Capture the cell that displays the provided text and extract its (x, y) central coordinate. 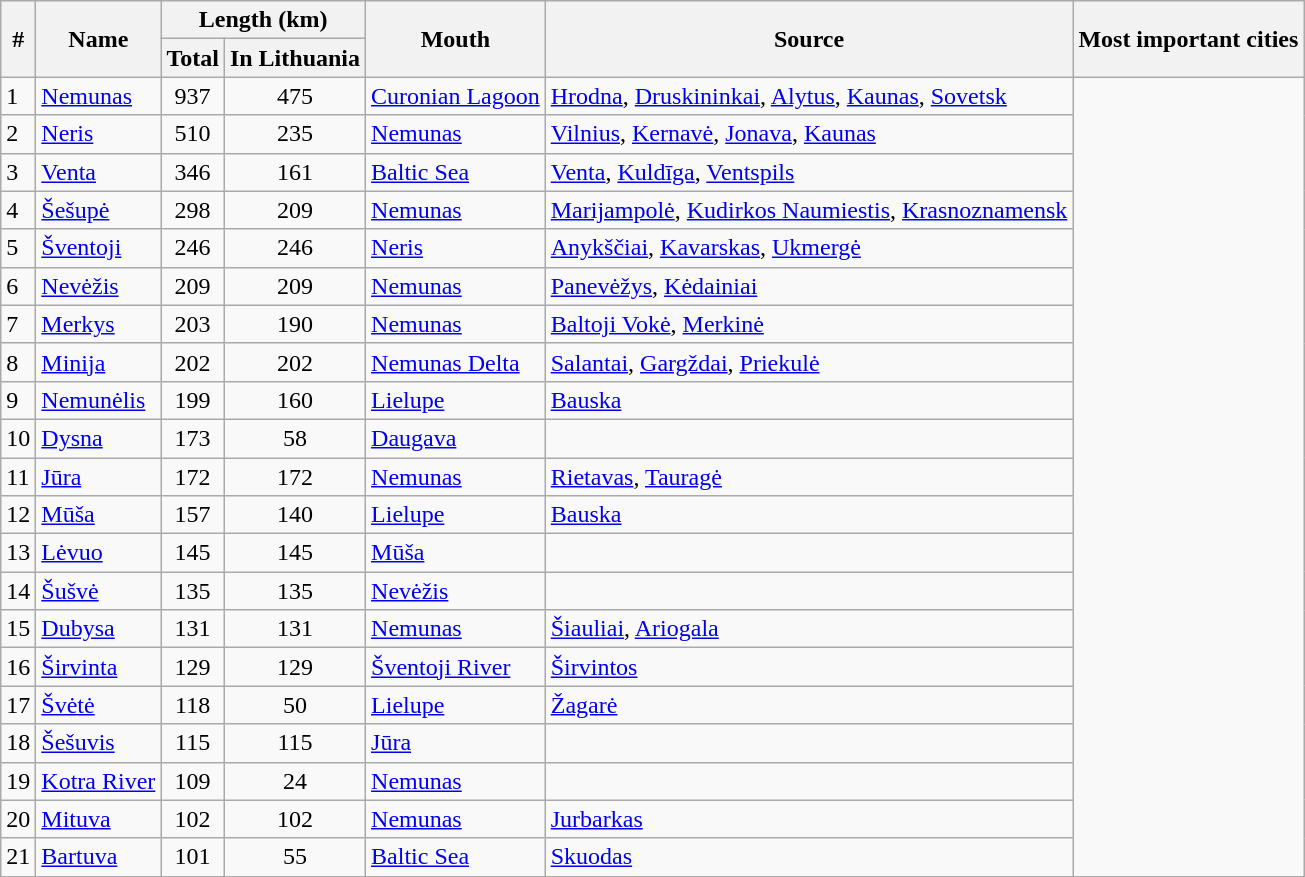
Venta, Kuldīga, Ventspils (809, 172)
157 (193, 515)
Švėtė (98, 705)
Lėvuo (98, 553)
2 (18, 134)
Most important cities (1188, 39)
Salantai, Gargždai, Priekulė (809, 362)
6 (18, 286)
In Lithuania (294, 58)
Šešuvis (98, 743)
Venta (98, 172)
19 (18, 781)
Mituva (98, 819)
58 (294, 438)
118 (193, 705)
190 (294, 324)
Merkys (98, 324)
3 (18, 172)
Dysna (98, 438)
Anykščiai, Kavarskas, Ukmergė (809, 248)
50 (294, 705)
10 (18, 438)
Šventoji River (456, 667)
1 (18, 96)
101 (193, 857)
Name (98, 39)
24 (294, 781)
Jurbarkas (809, 819)
Minija (98, 362)
Baltoji Vokė, Merkinė (809, 324)
109 (193, 781)
475 (294, 96)
17 (18, 705)
Šiauliai, Ariogala (809, 629)
Daugava (456, 438)
Širvintos (809, 667)
Source (809, 39)
235 (294, 134)
Šušvė (98, 591)
21 (18, 857)
# (18, 39)
140 (294, 515)
173 (193, 438)
4 (18, 210)
298 (193, 210)
937 (193, 96)
Curonian Lagoon (456, 96)
Žagarė (809, 705)
14 (18, 591)
Širvinta (98, 667)
Nemunas Delta (456, 362)
13 (18, 553)
Vilnius, Kernavė, Jonava, Kaunas (809, 134)
203 (193, 324)
16 (18, 667)
Marijampolė, Kudirkos Naumiestis, Krasnoznamensk (809, 210)
Šešupė (98, 210)
Total (193, 58)
Length (km) (264, 20)
8 (18, 362)
160 (294, 400)
199 (193, 400)
20 (18, 819)
Kotra River (98, 781)
55 (294, 857)
Rietavas, Tauragė (809, 477)
Bartuva (98, 857)
Dubysa (98, 629)
Hrodna, Druskininkai, Alytus, Kaunas, Sovetsk (809, 96)
12 (18, 515)
11 (18, 477)
161 (294, 172)
Nemunėlis (98, 400)
Šventoji (98, 248)
5 (18, 248)
18 (18, 743)
346 (193, 172)
9 (18, 400)
15 (18, 629)
7 (18, 324)
510 (193, 134)
Mouth (456, 39)
Skuodas (809, 857)
Panevėžys, Kėdainiai (809, 286)
